Locate the cell with the specified text and output its (x, y) center coordinate. 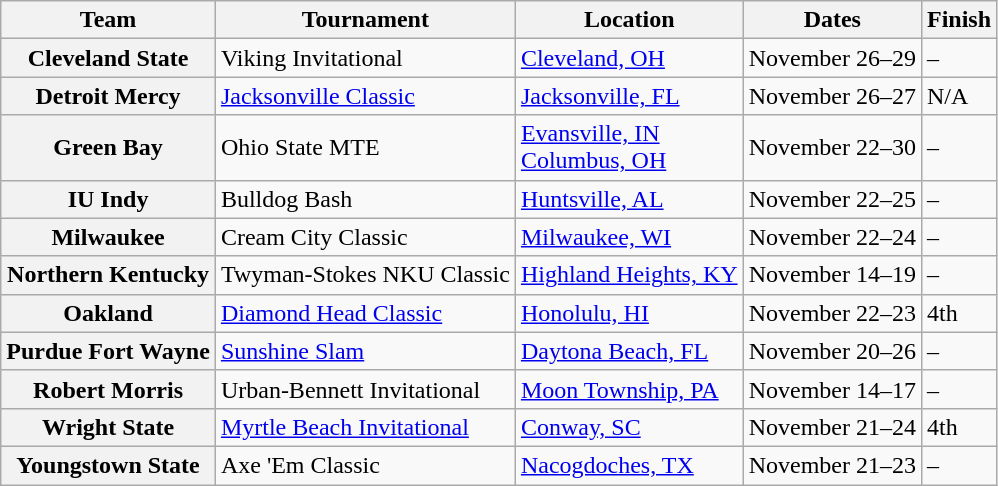
Viking Invitational (365, 58)
Diamond Head Classic (365, 313)
Cream City Classic (365, 237)
Team (108, 20)
Youngstown State (108, 465)
Ohio State MTE (365, 148)
Detroit Mercy (108, 96)
Cleveland State (108, 58)
Finish (958, 20)
Milwaukee (108, 237)
Urban-Bennett Invitational (365, 389)
Location (629, 20)
November 26–29 (832, 58)
Wright State (108, 427)
November 22–25 (832, 199)
November 22–24 (832, 237)
November 14–19 (832, 275)
Tournament (365, 20)
IU Indy (108, 199)
Robert Morris (108, 389)
Honolulu, HI (629, 313)
Jacksonville, FL (629, 96)
Green Bay (108, 148)
Dates (832, 20)
November 22–30 (832, 148)
November 21–23 (832, 465)
Huntsville, AL (629, 199)
Conway, SC (629, 427)
Purdue Fort Wayne (108, 351)
November 21–24 (832, 427)
Sunshine Slam (365, 351)
Moon Township, PA (629, 389)
Axe 'Em Classic (365, 465)
Northern Kentucky (108, 275)
Bulldog Bash (365, 199)
Nacogdoches, TX (629, 465)
November 14–17 (832, 389)
Evansville, INColumbus, OH (629, 148)
Cleveland, OH (629, 58)
November 22–23 (832, 313)
Milwaukee, WI (629, 237)
November 26–27 (832, 96)
Oakland (108, 313)
Daytona Beach, FL (629, 351)
November 20–26 (832, 351)
Twyman-Stokes NKU Classic (365, 275)
N/A (958, 96)
Jacksonville Classic (365, 96)
Myrtle Beach Invitational (365, 427)
Highland Heights, KY (629, 275)
